Detect which cell encompasses the target text, then output its (x, y) center coordinate. 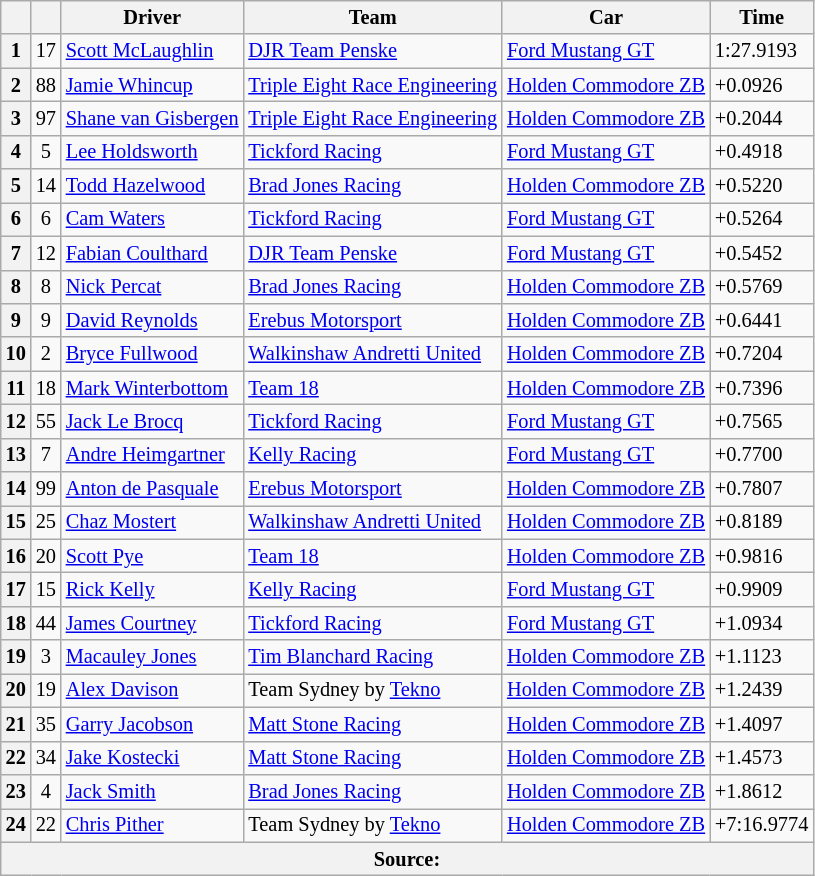
Jake Kostecki (152, 758)
+0.9909 (762, 589)
11 (16, 388)
+0.2044 (762, 118)
+0.5452 (762, 253)
Rick Kelly (152, 589)
Team (372, 17)
Scott McLaughlin (152, 51)
99 (46, 489)
+1.2439 (762, 690)
1 (16, 51)
25 (46, 522)
Scott Pye (152, 556)
+0.5769 (762, 287)
Nick Percat (152, 287)
+0.5220 (762, 186)
+0.6441 (762, 320)
+0.7700 (762, 455)
+1.0934 (762, 623)
21 (16, 724)
+0.0926 (762, 85)
Anton de Pasquale (152, 489)
Car (606, 17)
24 (16, 825)
35 (46, 724)
Macauley Jones (152, 657)
Lee Holdsworth (152, 152)
+0.5264 (762, 219)
Alex Davison (152, 690)
+1.4097 (762, 724)
+7:16.9774 (762, 825)
Jack Smith (152, 791)
Andre Heimgartner (152, 455)
Todd Hazelwood (152, 186)
Chaz Mostert (152, 522)
James Courtney (152, 623)
55 (46, 421)
44 (46, 623)
Fabian Coulthard (152, 253)
+0.8189 (762, 522)
Time (762, 17)
Mark Winterbottom (152, 388)
+1.1123 (762, 657)
Jamie Whincup (152, 85)
Tim Blanchard Racing (372, 657)
David Reynolds (152, 320)
+0.7396 (762, 388)
Driver (152, 17)
+1.4573 (762, 758)
34 (46, 758)
Jack Le Brocq (152, 421)
+0.9816 (762, 556)
13 (16, 455)
+0.7204 (762, 354)
1:27.9193 (762, 51)
+0.4918 (762, 152)
Source: (408, 859)
10 (16, 354)
Chris Pither (152, 825)
Shane van Gisbergen (152, 118)
16 (16, 556)
88 (46, 85)
23 (16, 791)
+1.8612 (762, 791)
Garry Jacobson (152, 724)
+0.7565 (762, 421)
97 (46, 118)
Cam Waters (152, 219)
Bryce Fullwood (152, 354)
+0.7807 (762, 489)
